From the cell containing the given text, extract its center point as (X, Y) coordinate. 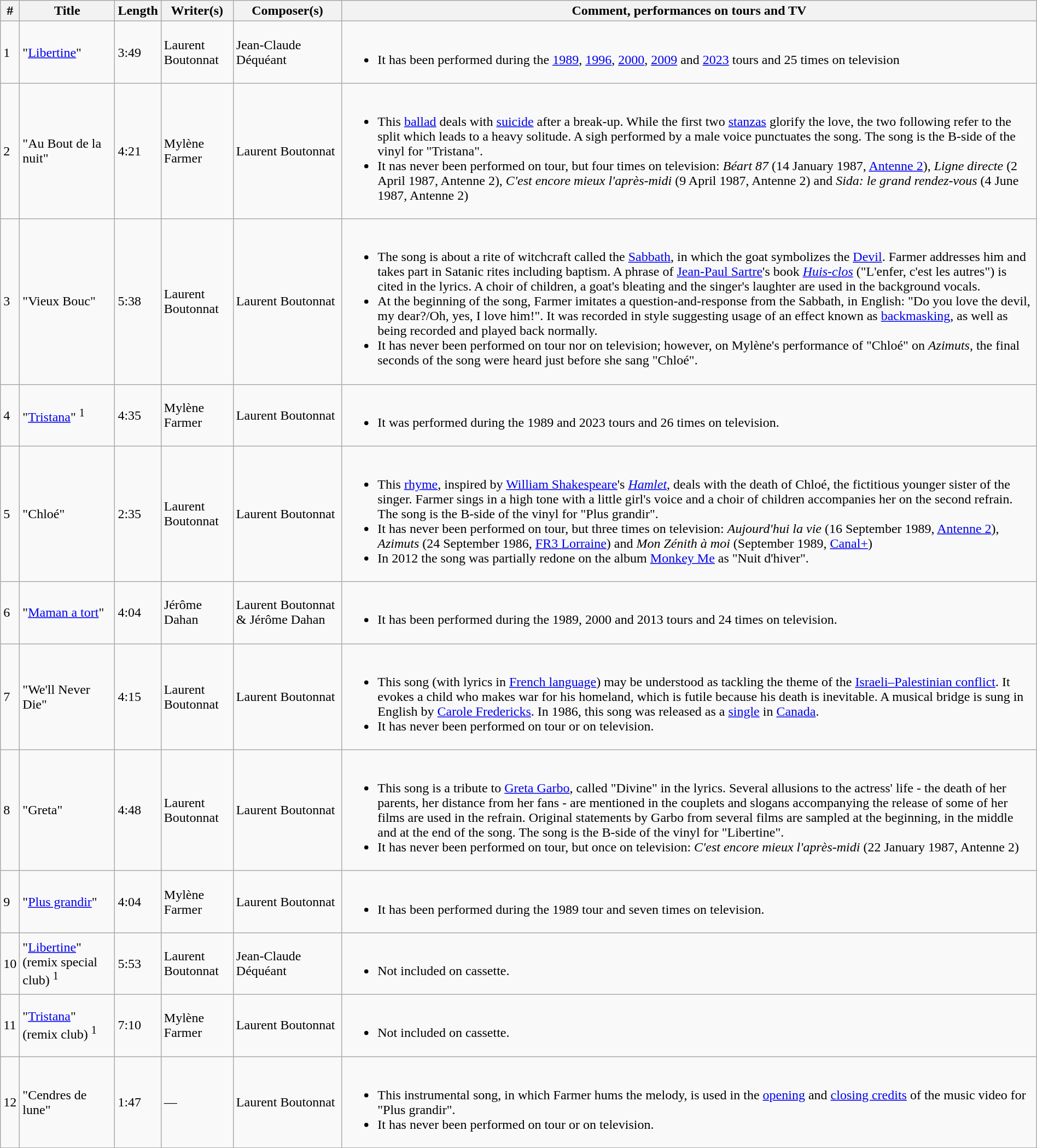
8 (10, 810)
"Tristana" (remix club) 1 (67, 1025)
3 (10, 302)
7:10 (138, 1025)
"Cendres de lune" (67, 1102)
9 (10, 902)
Writer(s) (197, 11)
2 (10, 151)
"We'll Never Die" (67, 697)
4:48 (138, 810)
3:49 (138, 53)
11 (10, 1025)
"Maman a tort" (67, 613)
12 (10, 1102)
It has been performed during the 1989, 1996, 2000, 2009 and 2023 tours and 25 times on television (689, 53)
# (10, 11)
4:21 (138, 151)
Jérôme Dahan (197, 613)
Laurent Boutonnat & Jérôme Dahan (287, 613)
4:35 (138, 415)
1 (10, 53)
"Libertine" (remix special club) 1 (67, 963)
5:53 (138, 963)
6 (10, 613)
"Libertine" (67, 53)
7 (10, 697)
Comment, performances on tours and TV (689, 11)
"Greta" (67, 810)
Length (138, 11)
1:47 (138, 1102)
10 (10, 963)
Composer(s) (287, 11)
It has been performed during the 1989, 2000 and 2013 tours and 24 times on television. (689, 613)
It was performed during the 1989 and 2023 tours and 26 times on television. (689, 415)
— (197, 1102)
4:15 (138, 697)
5 (10, 514)
"Vieux Bouc" (67, 302)
4 (10, 415)
"Chloé" (67, 514)
2:35 (138, 514)
"Au Bout de la nuit" (67, 151)
Title (67, 11)
5:38 (138, 302)
"Tristana" 1 (67, 415)
It has been performed during the 1989 tour and seven times on television. (689, 902)
"Plus grandir" (67, 902)
